Search for the cell housing the specified text and yield its [X, Y] center coordinate. 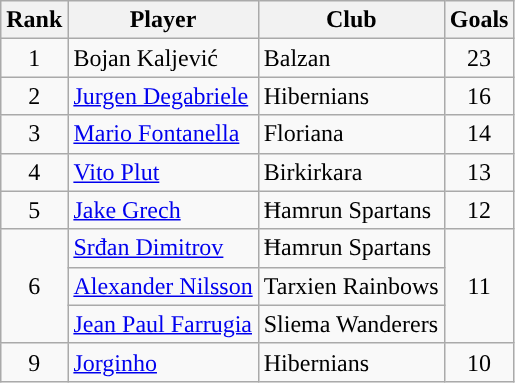
Jurgen Degabriele [163, 96]
Rank [34, 20]
16 [479, 96]
4 [34, 172]
Jean Paul Farrugia [163, 324]
Alexander Nilsson [163, 286]
13 [479, 172]
12 [479, 210]
3 [34, 134]
11 [479, 286]
Goals [479, 20]
14 [479, 134]
Srđan Dimitrov [163, 248]
Mario Fontanella [163, 134]
5 [34, 210]
Sliema Wanderers [351, 324]
Bojan Kaljević [163, 58]
Jake Grech [163, 210]
6 [34, 286]
Jorginho [163, 362]
Tarxien Rainbows [351, 286]
Vito Plut [163, 172]
Player [163, 20]
2 [34, 96]
Balzan [351, 58]
Floriana [351, 134]
9 [34, 362]
10 [479, 362]
23 [479, 58]
Club [351, 20]
1 [34, 58]
Birkirkara [351, 172]
